Detect which cell encompasses the target text, then output its (X, Y) center coordinate. 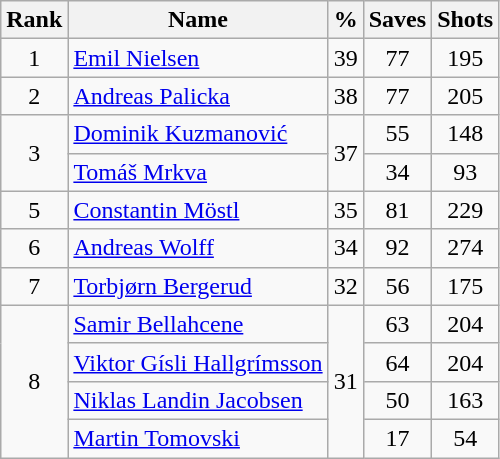
64 (397, 362)
274 (466, 248)
6 (34, 248)
35 (346, 210)
8 (34, 381)
Martin Tomovski (198, 438)
Rank (34, 20)
Andreas Wolff (198, 248)
205 (466, 96)
93 (466, 172)
148 (466, 134)
37 (346, 153)
Tomáš Mrkva (198, 172)
195 (466, 58)
Emil Nielsen (198, 58)
81 (397, 210)
1 (34, 58)
Torbjørn Bergerud (198, 286)
Saves (397, 20)
Dominik Kuzmanović (198, 134)
31 (346, 381)
63 (397, 324)
Andreas Palicka (198, 96)
% (346, 20)
229 (466, 210)
Constantin Möstl (198, 210)
92 (397, 248)
3 (34, 153)
175 (466, 286)
Name (198, 20)
38 (346, 96)
50 (397, 400)
7 (34, 286)
5 (34, 210)
54 (466, 438)
Niklas Landin Jacobsen (198, 400)
2 (34, 96)
32 (346, 286)
163 (466, 400)
Shots (466, 20)
Viktor Gísli Hallgrímsson (198, 362)
55 (397, 134)
39 (346, 58)
56 (397, 286)
17 (397, 438)
Samir Bellahcene (198, 324)
